Search for the cell housing the specified text and yield its [X, Y] center coordinate. 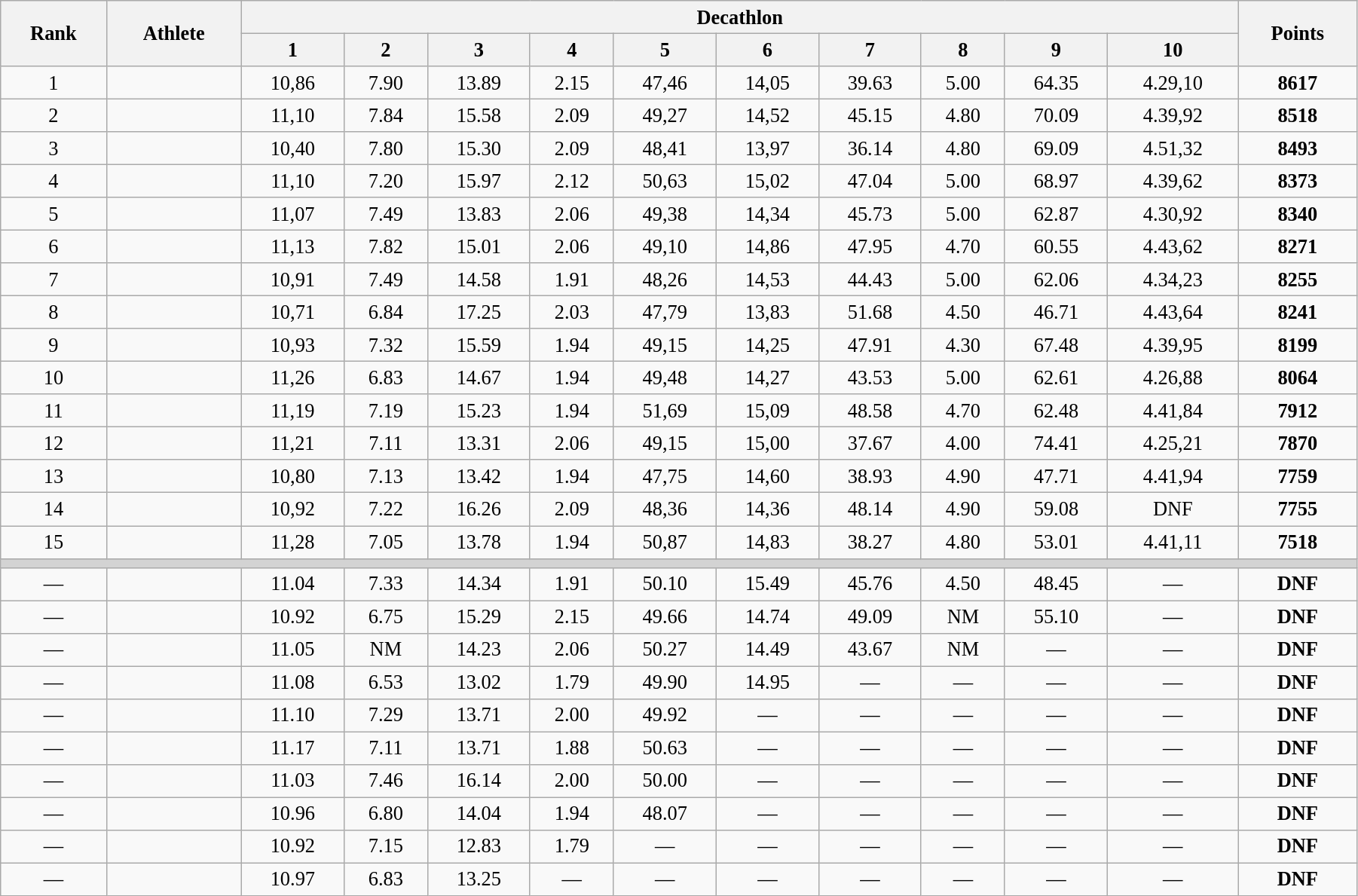
59.08 [1056, 509]
49.66 [665, 616]
7912 [1298, 411]
15.30 [479, 148]
48,41 [665, 148]
6.75 [386, 616]
8493 [1298, 148]
39.63 [870, 82]
74.41 [1056, 443]
47,79 [665, 312]
37.67 [870, 443]
15.58 [479, 115]
14,34 [767, 214]
48.45 [1056, 584]
Rank [54, 33]
8271 [1298, 246]
48.07 [665, 814]
14.58 [479, 280]
15.97 [479, 181]
6.84 [386, 312]
12 [54, 443]
15.49 [767, 584]
7759 [1298, 476]
4.39,62 [1173, 181]
14,36 [767, 509]
53.01 [1056, 542]
13,97 [767, 148]
11.08 [292, 682]
11,28 [292, 542]
64.35 [1056, 82]
38.27 [870, 542]
50.10 [665, 584]
13 [54, 476]
51.68 [870, 312]
11 [54, 411]
10.96 [292, 814]
13,83 [767, 312]
50,63 [665, 181]
62.87 [1056, 214]
7.84 [386, 115]
14.67 [479, 378]
49.09 [870, 616]
13.31 [479, 443]
13.78 [479, 542]
70.09 [1056, 115]
14 [54, 509]
7.15 [386, 846]
45.15 [870, 115]
15,09 [767, 411]
4.34,23 [1173, 280]
14,27 [767, 378]
4.41,84 [1173, 411]
47.95 [870, 246]
43.67 [870, 650]
60.55 [1056, 246]
10,40 [292, 148]
49,38 [665, 214]
16.26 [479, 509]
4.43,62 [1173, 246]
43.53 [870, 378]
51,69 [665, 411]
14.49 [767, 650]
44.43 [870, 280]
11.05 [292, 650]
48.58 [870, 411]
14.74 [767, 616]
8255 [1298, 280]
15,02 [767, 181]
7.82 [386, 246]
45.73 [870, 214]
7755 [1298, 509]
10,80 [292, 476]
15.01 [479, 246]
7870 [1298, 443]
47.71 [1056, 476]
1.88 [571, 748]
7518 [1298, 542]
13.02 [479, 682]
48,36 [665, 509]
11,26 [292, 378]
2.12 [571, 181]
11,13 [292, 246]
13.83 [479, 214]
7.32 [386, 345]
14,53 [767, 280]
55.10 [1056, 616]
4.30,92 [1173, 214]
10,93 [292, 345]
6.80 [386, 814]
50.00 [665, 781]
15.59 [479, 345]
7.29 [386, 715]
11,07 [292, 214]
11.04 [292, 584]
7.33 [386, 584]
8199 [1298, 345]
69.09 [1056, 148]
47.04 [870, 181]
4.43,64 [1173, 312]
15.23 [479, 411]
10,91 [292, 280]
4.39,92 [1173, 115]
48.14 [870, 509]
10,92 [292, 509]
14.04 [479, 814]
49,10 [665, 246]
4.29,10 [1173, 82]
46.71 [1056, 312]
Points [1298, 33]
14.23 [479, 650]
4.39,95 [1173, 345]
11.03 [292, 781]
11,21 [292, 443]
68.97 [1056, 181]
7.19 [386, 411]
Athlete [173, 33]
4.00 [963, 443]
4.30 [963, 345]
17.25 [479, 312]
12.83 [479, 846]
8617 [1298, 82]
14,52 [767, 115]
14,60 [767, 476]
Decathlon [740, 17]
13.89 [479, 82]
4.26,88 [1173, 378]
8518 [1298, 115]
4.51,32 [1173, 148]
47.91 [870, 345]
7.20 [386, 181]
38.93 [870, 476]
67.48 [1056, 345]
4.41,11 [1173, 542]
13.42 [479, 476]
10,86 [292, 82]
4.41,94 [1173, 476]
14,25 [767, 345]
47,46 [665, 82]
4.25,21 [1173, 443]
15.29 [479, 616]
49,48 [665, 378]
11.17 [292, 748]
8340 [1298, 214]
36.14 [870, 148]
7.80 [386, 148]
8241 [1298, 312]
8373 [1298, 181]
7.90 [386, 82]
15,00 [767, 443]
48,26 [665, 280]
14,05 [767, 82]
49.90 [665, 682]
49.92 [665, 715]
16.14 [479, 781]
15 [54, 542]
13.25 [479, 879]
7.05 [386, 542]
2.03 [571, 312]
47,75 [665, 476]
10,71 [292, 312]
45.76 [870, 584]
14.34 [479, 584]
62.48 [1056, 411]
10.97 [292, 879]
6.53 [386, 682]
7.46 [386, 781]
62.61 [1056, 378]
50.63 [665, 748]
7.22 [386, 509]
8064 [1298, 378]
14.95 [767, 682]
7.13 [386, 476]
14,83 [767, 542]
62.06 [1056, 280]
14,86 [767, 246]
11,19 [292, 411]
11.10 [292, 715]
50.27 [665, 650]
49,27 [665, 115]
50,87 [665, 542]
